Capture the cell that displays the provided text and extract its (x, y) central coordinate. 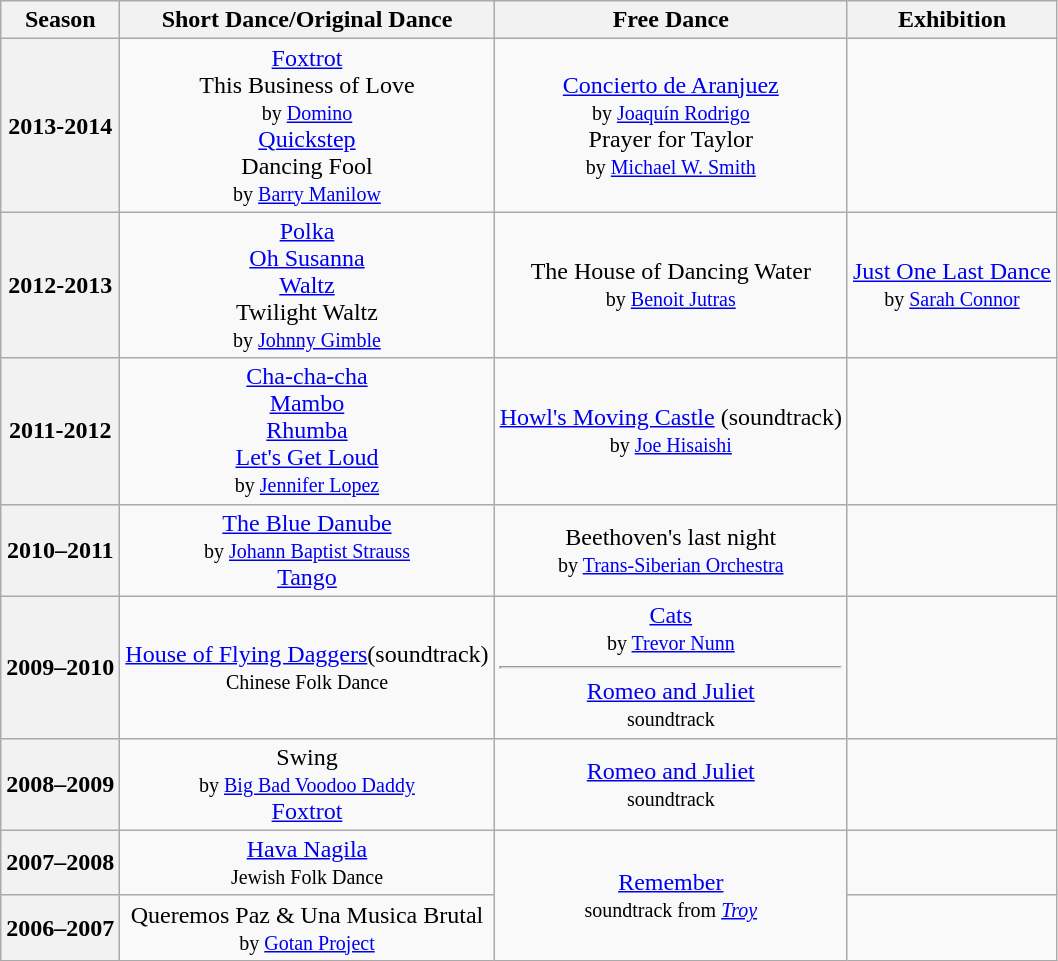
2007–2008 (60, 862)
The Blue Danube by Johann Baptist Strauss Tango (307, 550)
Queremos Paz & Una Musica Brutal by Gotan Project (307, 928)
2011-2012 (60, 431)
House of Flying Daggers(soundtrack) Chinese Folk Dance (307, 667)
Howl's Moving Castle (soundtrack) by Joe Hisaishi (670, 431)
Cats by Trevor Nunn Romeo and Juliet soundtrack (670, 667)
Exhibition (952, 20)
Concierto de Aranjuez by Joaquín Rodrigo Prayer for Taylor by Michael W. Smith (670, 126)
Romeo and Juliet soundtrack (670, 784)
2009–2010 (60, 667)
Swing by Big Bad Voodoo Daddy Foxtrot (307, 784)
Polka Oh Susanna Waltz Twilight Waltz by Johnny Gimble (307, 285)
Beethoven's last night by Trans-Siberian Orchestra (670, 550)
Short Dance/Original Dance (307, 20)
2012-2013 (60, 285)
2013-2014 (60, 126)
2010–2011 (60, 550)
The House of Dancing Water by Benoit Jutras (670, 285)
Just One Last Dance by Sarah Connor (952, 285)
Hava Nagila Jewish Folk Dance (307, 862)
Free Dance (670, 20)
2008–2009 (60, 784)
Foxtrot This Business of Love by Domino Quickstep Dancing Fool by Barry Manilow (307, 126)
Remember soundtrack from Troy (670, 895)
Cha-cha-cha Mambo Rhumba Let's Get Loud by Jennifer Lopez (307, 431)
2006–2007 (60, 928)
Season (60, 20)
